Find where the given text appears and provide that cell's center as (X, Y) coordinate. 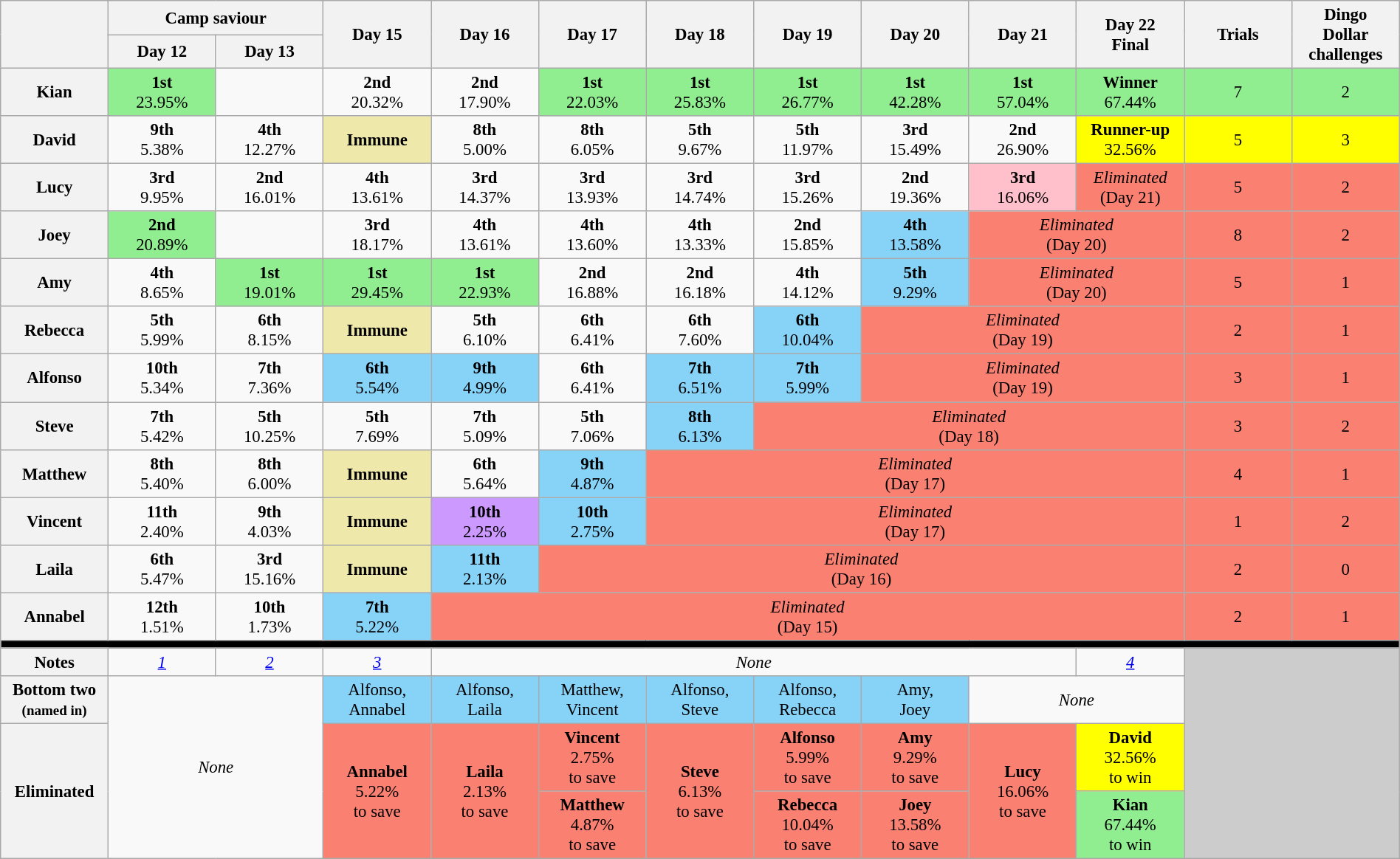
Steve (55, 427)
David 32.56%to win (1130, 757)
2nd16.88% (592, 283)
Day 21 (1023, 35)
Eliminated(Day 16) (861, 568)
3rd14.37% (485, 187)
6th5.64% (485, 474)
10th2.25% (485, 521)
10th2.75% (592, 521)
3rd13.93% (592, 187)
11th2.13% (485, 568)
Steve6.13%to save (700, 791)
Amy (55, 283)
8th6.00% (270, 474)
7th6.51% (700, 378)
Laila (55, 568)
2nd20.89% (162, 235)
Eliminated(Day 21) (1130, 187)
2nd16.18% (700, 283)
Day 19 (808, 35)
2nd16.01% (270, 187)
Alfonso, Steve (700, 700)
1st42.28% (915, 93)
5th6.10% (485, 331)
Notes (55, 662)
6th5.54% (377, 378)
10th5.34% (162, 378)
Alfonso (55, 378)
10th1.73% (270, 617)
4th13.33% (700, 235)
5th9.29% (915, 283)
DingoDollarchallenges (1345, 35)
Day 22Final (1130, 35)
1st19.01% (270, 283)
6th5.47% (162, 568)
3rd9.95% (162, 187)
6th8.15% (270, 331)
Joey (55, 235)
4th14.12% (808, 283)
3rd18.17% (377, 235)
Vincent2.75%to save (592, 757)
2nd19.36% (915, 187)
Alfonso,Laila (485, 700)
2nd26.90% (1023, 140)
Kian (55, 93)
6th7.60% (700, 331)
11th2.40% (162, 521)
12th1.51% (162, 617)
8th6.05% (592, 140)
6th10.04% (808, 331)
7th7.36% (270, 378)
2nd17.90% (485, 93)
7th5.09% (485, 427)
4th8.65% (162, 283)
1st29.45% (377, 283)
5th7.69% (377, 427)
7th5.99% (808, 378)
Day 18 (700, 35)
7th5.42% (162, 427)
8th5.40% (162, 474)
4th13.60% (592, 235)
Day 20 (915, 35)
Annabel (55, 617)
1st23.95% (162, 93)
1st22.93% (485, 283)
8th6.13% (700, 427)
Day 17 (592, 35)
Trials (1238, 35)
Day 13 (270, 52)
Bottom two(named in) (55, 700)
Rebecca10.04%to save (808, 825)
Alfonso5.99%to save (808, 757)
Lucy (55, 187)
Kian67.44%to win (1130, 825)
Day 12 (162, 52)
Camp saviour (216, 18)
5th10.25% (270, 427)
Alfonso,Annabel (377, 700)
7 (1238, 93)
5th5.99% (162, 331)
3rd14.74% (700, 187)
Eliminated (55, 791)
5th7.06% (592, 427)
Winner67.44% (1130, 93)
Lucy16.06%to save (1023, 791)
4th12.27% (270, 140)
0 (1345, 568)
Joey13.58%to save (915, 825)
1st26.77% (808, 93)
Eliminated(Day 18) (969, 427)
Day 16 (485, 35)
Matthew (55, 474)
2nd20.32% (377, 93)
1st25.83% (700, 93)
Alfonso, Rebecca (808, 700)
Laila2.13%to save (485, 791)
1st57.04% (1023, 93)
8th5.00% (485, 140)
5th9.67% (700, 140)
Vincent (55, 521)
Rebecca (55, 331)
9th4.99% (485, 378)
3rd15.16% (270, 568)
Amy9.29%to save (915, 757)
Matthew,Vincent (592, 700)
8 (1238, 235)
2nd15.85% (808, 235)
Day 15 (377, 35)
9th4.03% (270, 521)
3rd15.49% (915, 140)
Runner-up32.56% (1130, 140)
Matthew4.87%to save (592, 825)
7th5.22% (377, 617)
9th4.87% (592, 474)
5th11.97% (808, 140)
9th5.38% (162, 140)
Amy,Joey (915, 700)
3rd16.06% (1023, 187)
3rd15.26% (808, 187)
4th13.58% (915, 235)
1st22.03% (592, 93)
David (55, 140)
Eliminated(Day 15) (808, 617)
Annabel5.22%to save (377, 791)
